Find where the given text appears and provide that cell's center as (X, Y) coordinate. 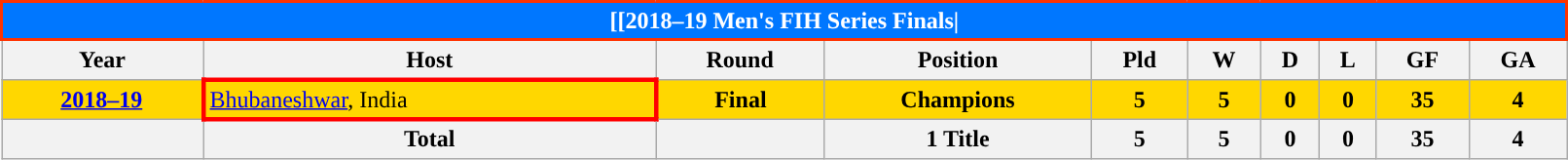
Pld (1140, 60)
GF (1423, 60)
Total (430, 139)
Champions (958, 100)
Bhubaneshwar, India (430, 100)
Final (740, 100)
Position (958, 60)
Year (103, 60)
L (1348, 60)
W (1224, 60)
1 Title (958, 139)
Round (740, 60)
GA (1518, 60)
Host (430, 60)
D (1291, 60)
[[2018–19 Men's FIH Series Finals| (784, 21)
2018–19 (103, 100)
